Scan for the cell matching the given text and deliver its (X, Y) coordinate at center. 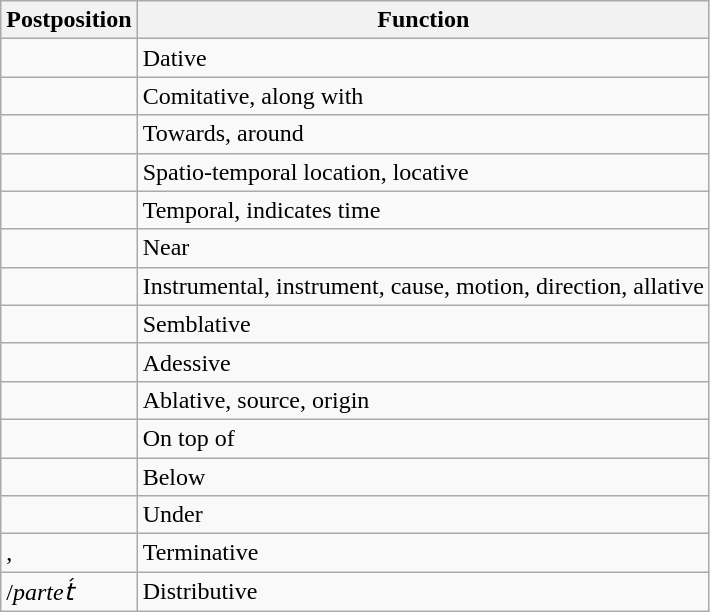
Postposition (69, 20)
Towards, around (423, 134)
/partet́ (69, 592)
Below (423, 477)
, (69, 553)
Function (423, 20)
Terminative (423, 553)
On top of (423, 438)
Semblative (423, 324)
Adessive (423, 362)
Dative (423, 58)
Under (423, 515)
Spatio-temporal location, locative (423, 172)
Temporal, indicates time (423, 210)
Comitative, along with (423, 96)
Ablative, source, origin (423, 400)
Distributive (423, 592)
Near (423, 248)
Instrumental, instrument, cause, motion, direction, allative (423, 286)
